From the cell containing the given text, extract its center point as [x, y] coordinate. 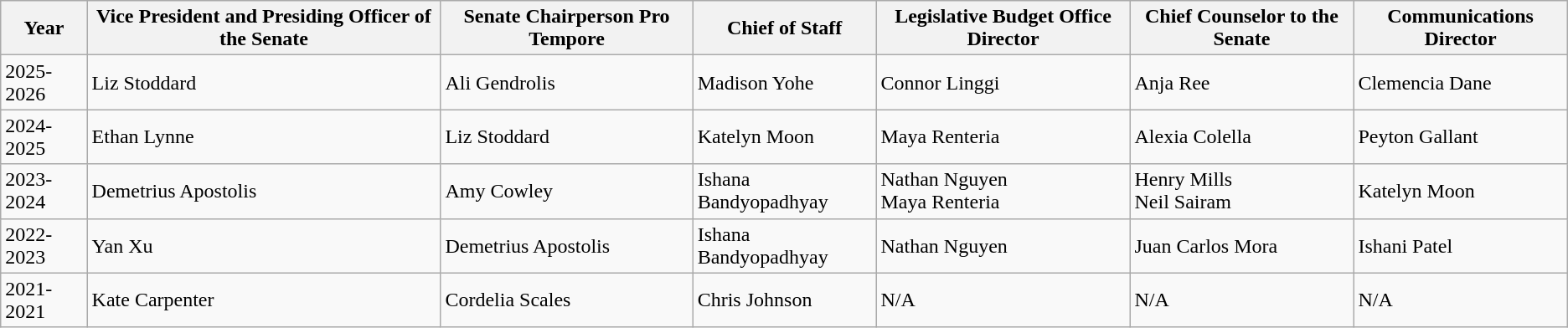
Communications Director [1461, 28]
Henry MillsNeil Sairam [1241, 191]
Alexia Colella [1241, 137]
Chief of Staff [784, 28]
Nathan NguyenMaya Renteria [1003, 191]
Ishani Patel [1461, 246]
Senate Chairperson Pro Tempore [566, 28]
Anja Ree [1241, 82]
Legislative Budget Office Director [1003, 28]
Chief Counselor to the Senate [1241, 28]
2022-2023 [44, 246]
Vice President and Presiding Officer of the Senate [264, 28]
Clemencia Dane [1461, 82]
2021-2021 [44, 300]
2023-2024 [44, 191]
Amy Cowley [566, 191]
Cordelia Scales [566, 300]
Year [44, 28]
Juan Carlos Mora [1241, 246]
Nathan Nguyen [1003, 246]
Chris Johnson [784, 300]
Kate Carpenter [264, 300]
2024-2025 [44, 137]
Maya Renteria [1003, 137]
Ali Gendrolis [566, 82]
Madison Yohe [784, 82]
Yan Xu [264, 246]
Connor Linggi [1003, 82]
Ethan Lynne [264, 137]
Peyton Gallant [1461, 137]
2025-2026 [44, 82]
